Identify which cell holds the provided text, then report its (x, y) central coordinate. 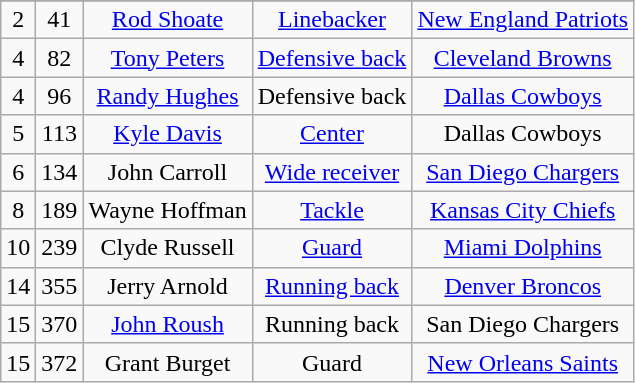
239 (60, 248)
Randy Hughes (168, 96)
New Orleans Saints (523, 362)
2 (18, 20)
Cleveland Browns (523, 58)
134 (60, 172)
Center (332, 134)
6 (18, 172)
Clyde Russell (168, 248)
Rod Shoate (168, 20)
189 (60, 210)
Miami Dolphins (523, 248)
Kyle Davis (168, 134)
5 (18, 134)
John Roush (168, 324)
Grant Burget (168, 362)
10 (18, 248)
Wayne Hoffman (168, 210)
Jerry Arnold (168, 286)
Kansas City Chiefs (523, 210)
Denver Broncos (523, 286)
8 (18, 210)
John Carroll (168, 172)
372 (60, 362)
Linebacker (332, 20)
355 (60, 286)
113 (60, 134)
14 (18, 286)
Wide receiver (332, 172)
Tackle (332, 210)
41 (60, 20)
370 (60, 324)
82 (60, 58)
New England Patriots (523, 20)
96 (60, 96)
Tony Peters (168, 58)
